Scan for the cell matching the given text and deliver its [x, y] coordinate at center. 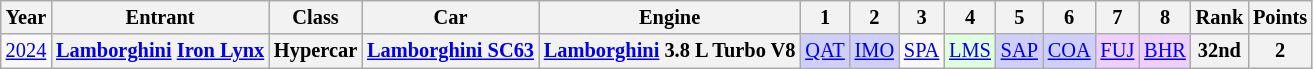
Hypercar [316, 51]
Car [450, 17]
Lamborghini SC63 [450, 51]
Points [1280, 17]
BHR [1165, 51]
Year [26, 17]
Lamborghini Iron Lynx [160, 51]
6 [1070, 17]
Engine [670, 17]
7 [1118, 17]
3 [922, 17]
32nd [1220, 51]
Class [316, 17]
SPA [922, 51]
Entrant [160, 17]
Lamborghini 3.8 L Turbo V8 [670, 51]
4 [970, 17]
SAP [1020, 51]
LMS [970, 51]
COA [1070, 51]
8 [1165, 17]
1 [824, 17]
QAT [824, 51]
IMO [874, 51]
FUJ [1118, 51]
2024 [26, 51]
5 [1020, 17]
Rank [1220, 17]
